Return the (X, Y) coordinate for the center point of the cell that contains the specified text.  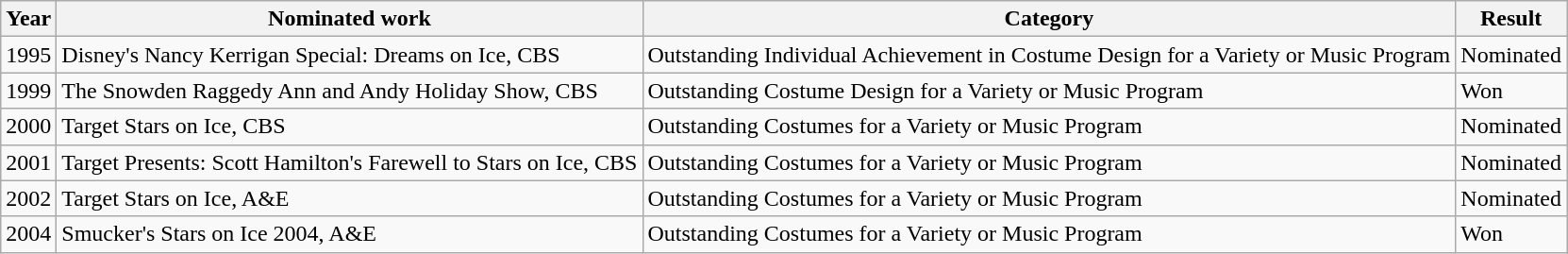
Target Presents: Scott Hamilton's Farewell to Stars on Ice, CBS (349, 162)
Outstanding Costume Design for a Variety or Music Program (1049, 91)
Smucker's Stars on Ice 2004, A&E (349, 234)
2000 (28, 127)
Disney's Nancy Kerrigan Special: Dreams on Ice, CBS (349, 55)
2001 (28, 162)
Target Stars on Ice, A&E (349, 198)
Outstanding Individual Achievement in Costume Design for a Variety or Music Program (1049, 55)
1995 (28, 55)
Category (1049, 19)
2004 (28, 234)
Result (1511, 19)
1999 (28, 91)
Nominated work (349, 19)
The Snowden Raggedy Ann and Andy Holiday Show, CBS (349, 91)
2002 (28, 198)
Year (28, 19)
Target Stars on Ice, CBS (349, 127)
